For the text-containing cell, return its midpoint in (X, Y) coordinate format. 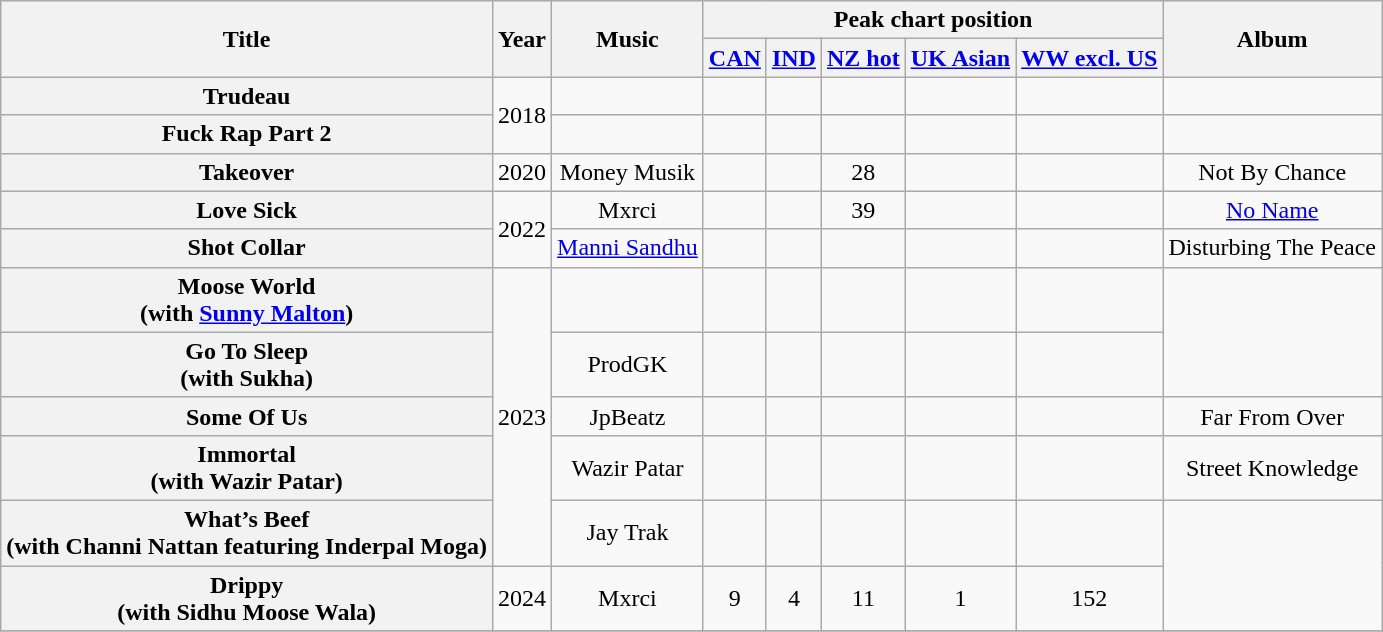
Manni Sandhu (628, 248)
IND (794, 58)
Year (522, 39)
Far From Over (1272, 416)
Go To Sleep (with Sukha) (247, 364)
ProdGK (628, 364)
Shot Collar (247, 248)
UK Asian (960, 58)
WW excl. US (1090, 58)
Street Knowledge (1272, 468)
2020 (522, 172)
NZ hot (863, 58)
Takeover (247, 172)
9 (734, 598)
2018 (522, 115)
Not By Chance (1272, 172)
Peak chart position (933, 20)
Wazir Patar (628, 468)
4 (794, 598)
Jay Trak (628, 532)
Music (628, 39)
No Name (1272, 210)
CAN (734, 58)
Love Sick (247, 210)
JpBeatz (628, 416)
Trudeau (247, 96)
Album (1272, 39)
39 (863, 210)
2024 (522, 598)
28 (863, 172)
Moose World (with Sunny Malton) (247, 300)
2022 (522, 229)
Money Musik (628, 172)
Title (247, 39)
What’s Beef (with Channi Nattan featuring Inderpal Moga) (247, 532)
152 (1090, 598)
11 (863, 598)
Immortal (with Wazir Patar) (247, 468)
Disturbing The Peace (1272, 248)
Some Of Us (247, 416)
Drippy (with Sidhu Moose Wala) (247, 598)
1 (960, 598)
Fuck Rap Part 2 (247, 134)
2023 (522, 416)
